Return the (X, Y) coordinate for the center point of the cell that contains the specified text.  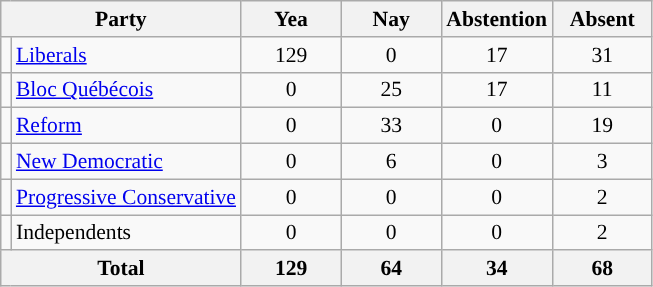
19 (602, 126)
64 (391, 269)
25 (391, 90)
31 (602, 55)
68 (602, 269)
Yea (291, 19)
Party (121, 19)
11 (602, 90)
Nay (391, 19)
3 (602, 162)
34 (496, 269)
6 (391, 162)
Total (121, 269)
Bloc Québécois (126, 90)
Progressive Conservative (126, 197)
Liberals (126, 55)
Reform (126, 126)
Absent (602, 19)
New Democratic (126, 162)
Abstention (496, 19)
33 (391, 126)
Independents (126, 233)
